Identify which cell holds the provided text, then report its [x, y] central coordinate. 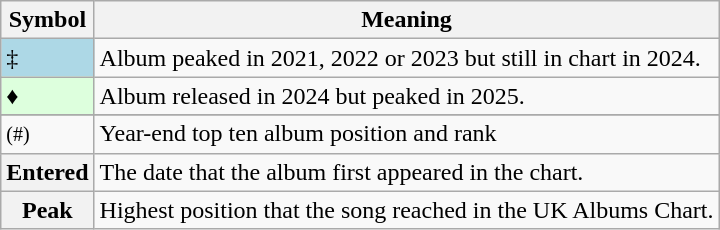
(#) [48, 134]
Meaning [406, 20]
Symbol [48, 20]
‡ [48, 58]
The date that the album first appeared in the chart. [406, 172]
Year-end top ten album position and rank [406, 134]
Entered [48, 172]
Album peaked in 2021, 2022 or 2023 but still in chart in 2024. [406, 58]
♦ [48, 96]
Album released in 2024 but peaked in 2025. [406, 96]
Highest position that the song reached in the UK Albums Chart. [406, 210]
Peak [48, 210]
